Capture the cell that displays the provided text and extract its (x, y) central coordinate. 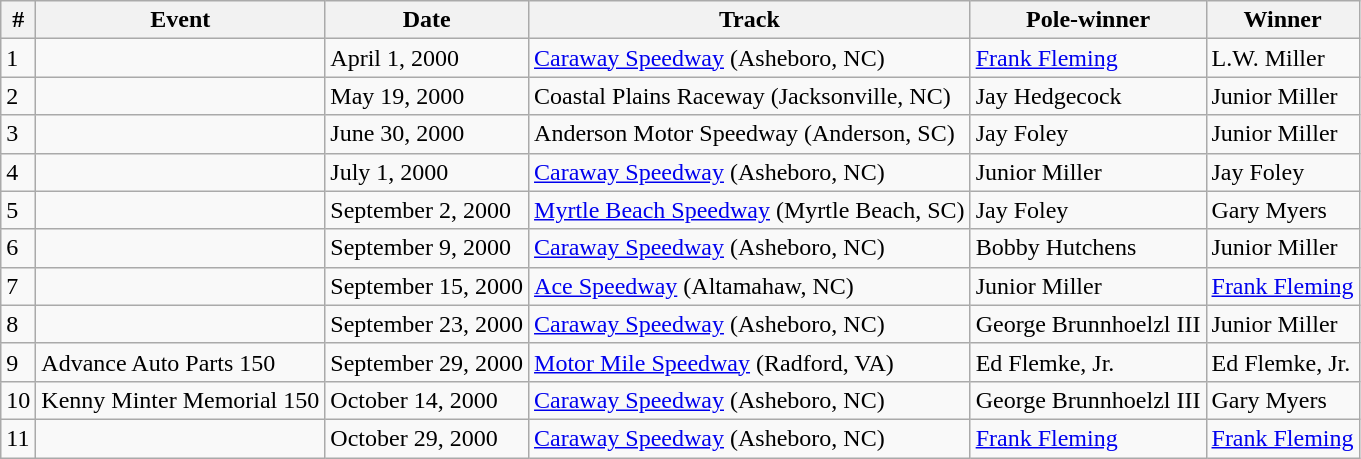
Ace Speedway (Altamahaw, NC) (750, 286)
Winner (1282, 20)
July 1, 2000 (427, 172)
Track (750, 20)
7 (18, 286)
Motor Mile Speedway (Radford, VA) (750, 362)
5 (18, 210)
9 (18, 362)
Bobby Hutchens (1088, 248)
September 2, 2000 (427, 210)
September 9, 2000 (427, 248)
Coastal Plains Raceway (Jacksonville, NC) (750, 96)
September 15, 2000 (427, 286)
Advance Auto Parts 150 (180, 362)
Myrtle Beach Speedway (Myrtle Beach, SC) (750, 210)
September 23, 2000 (427, 324)
# (18, 20)
October 14, 2000 (427, 400)
1 (18, 58)
Kenny Minter Memorial 150 (180, 400)
3 (18, 134)
September 29, 2000 (427, 362)
6 (18, 248)
June 30, 2000 (427, 134)
Event (180, 20)
Pole-winner (1088, 20)
Jay Hedgecock (1088, 96)
May 19, 2000 (427, 96)
11 (18, 438)
4 (18, 172)
April 1, 2000 (427, 58)
L.W. Miller (1282, 58)
8 (18, 324)
Date (427, 20)
October 29, 2000 (427, 438)
Anderson Motor Speedway (Anderson, SC) (750, 134)
10 (18, 400)
2 (18, 96)
